From the cell containing the given text, extract its center point as [X, Y] coordinate. 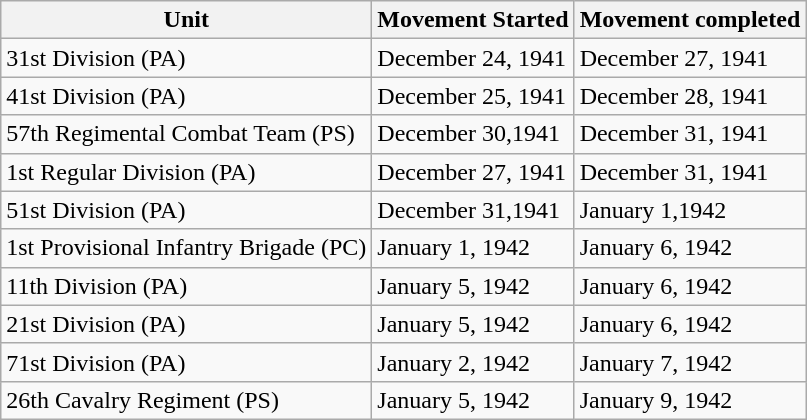
December 25, 1941 [473, 96]
January 7, 1942 [690, 362]
December 31,1941 [473, 210]
26th Cavalry Regiment (PS) [186, 400]
December 24, 1941 [473, 58]
December 28, 1941 [690, 96]
December 30,1941 [473, 134]
January 9, 1942 [690, 400]
21st Division (PA) [186, 324]
Movement Started [473, 20]
11th Division (PA) [186, 286]
1st Provisional Infantry Brigade (PC) [186, 248]
51st Division (PA) [186, 210]
1st Regular Division (PA) [186, 172]
Movement completed [690, 20]
41st Division (PA) [186, 96]
71st Division (PA) [186, 362]
January 1, 1942 [473, 248]
57th Regimental Combat Team (PS) [186, 134]
January 1,1942 [690, 210]
Unit [186, 20]
January 2, 1942 [473, 362]
31st Division (PA) [186, 58]
